For the text-containing cell, return its midpoint in (X, Y) coordinate format. 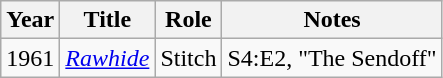
Rawhide (108, 58)
Notes (332, 20)
S4:E2, "The Sendoff" (332, 58)
Role (188, 20)
Stitch (188, 58)
Title (108, 20)
1961 (30, 58)
Year (30, 20)
